Scan for the cell matching the given text and deliver its (X, Y) coordinate at center. 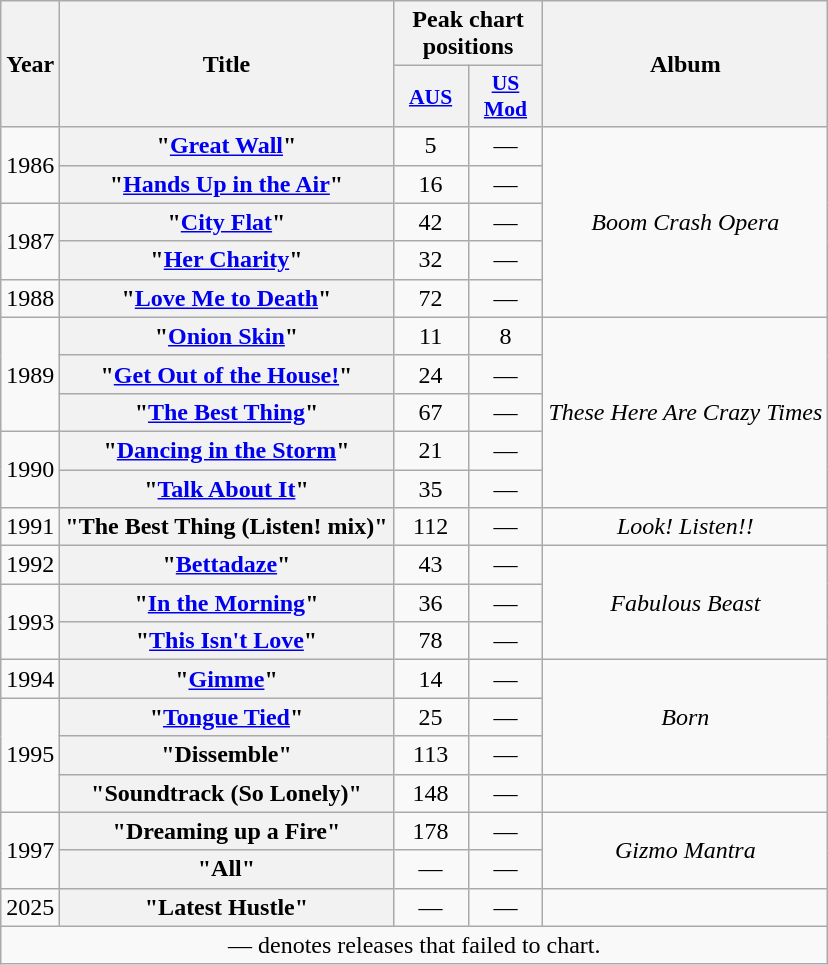
14 (430, 679)
Look! Listen!! (686, 527)
"Dreaming up a Fire" (226, 831)
1997 (30, 850)
1994 (30, 679)
Boom Crash Opera (686, 222)
72 (430, 298)
"Love Me to Death" (226, 298)
1989 (30, 374)
25 (430, 717)
AUS (430, 96)
"Get Out of the House!" (226, 374)
2025 (30, 907)
11 (430, 336)
8 (506, 336)
Title (226, 64)
1987 (30, 241)
1993 (30, 622)
"Latest Hustle" (226, 907)
"Bettadaze" (226, 565)
32 (430, 260)
"All" (226, 869)
148 (430, 793)
"City Flat" (226, 222)
1988 (30, 298)
"This Isn't Love" (226, 641)
1991 (30, 527)
43 (430, 565)
Born (686, 717)
178 (430, 831)
113 (430, 755)
These Here Are Crazy Times (686, 412)
US Mod (506, 96)
Album (686, 64)
"Talk About It" (226, 489)
36 (430, 603)
"Gimme" (226, 679)
1995 (30, 755)
1986 (30, 165)
"In the Morning" (226, 603)
5 (430, 146)
"Tongue Tied" (226, 717)
— denotes releases that failed to chart. (414, 945)
Gizmo Mantra (686, 850)
"Dissemble" (226, 755)
"Onion Skin" (226, 336)
1992 (30, 565)
"The Best Thing (Listen! mix)" (226, 527)
1990 (30, 469)
16 (430, 184)
"Hands Up in the Air" (226, 184)
35 (430, 489)
67 (430, 412)
Year (30, 64)
112 (430, 527)
21 (430, 450)
"Great Wall" (226, 146)
"Dancing in the Storm" (226, 450)
42 (430, 222)
"The Best Thing" (226, 412)
24 (430, 374)
"Her Charity" (226, 260)
"Soundtrack (So Lonely)" (226, 793)
Fabulous Beast (686, 603)
Peak chart positions (468, 34)
78 (430, 641)
